Search for the cell housing the specified text and yield its [X, Y] center coordinate. 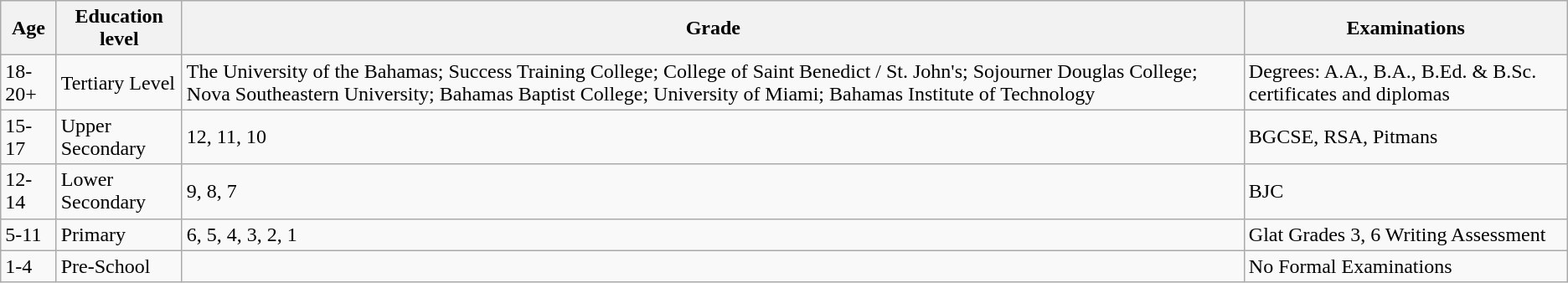
Degrees: A.A., B.A., B.Ed. & B.Sc. certificates and diplomas [1406, 82]
12, 11, 10 [713, 137]
1-4 [28, 266]
9, 8, 7 [713, 191]
5-11 [28, 234]
BGCSE, RSA, Pitmans [1406, 137]
18-20+ [28, 82]
Tertiary Level [119, 82]
BJC [1406, 191]
15-17 [28, 137]
Grade [713, 28]
6, 5, 4, 3, 2, 1 [713, 234]
12-14 [28, 191]
Education level [119, 28]
Pre-School [119, 266]
Glat Grades 3, 6 Writing Assessment [1406, 234]
Examinations [1406, 28]
Primary [119, 234]
Upper Secondary [119, 137]
Lower Secondary [119, 191]
Age [28, 28]
No Formal Examinations [1406, 266]
